Return (x, y) of the center of cell containing provided text 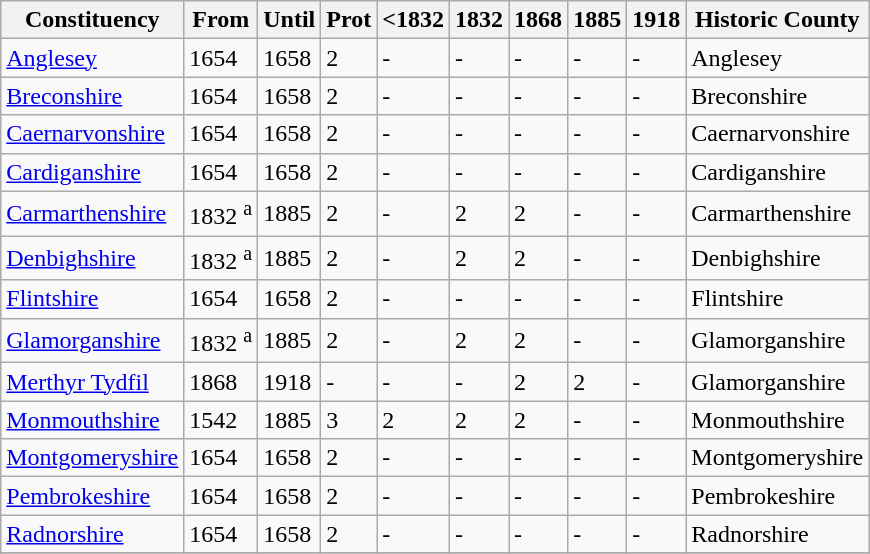
3 (349, 420)
Until (290, 20)
<1832 (414, 20)
Constituency (92, 20)
From (221, 20)
1542 (221, 420)
1832 (480, 20)
Merthyr Tydfil (92, 382)
Historic County (778, 20)
Prot (349, 20)
